For the text-containing cell, return its midpoint in [x, y] coordinate format. 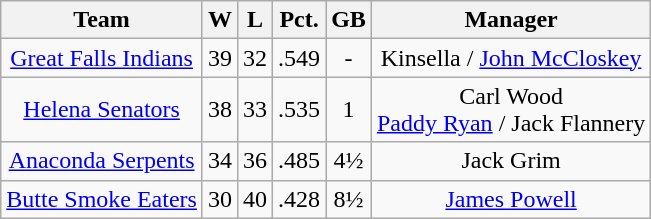
Jack Grim [510, 161]
Manager [510, 20]
GB [349, 20]
L [256, 20]
39 [220, 58]
W [220, 20]
Carl WoodPaddy Ryan / Jack Flannery [510, 110]
1 [349, 110]
.428 [300, 199]
30 [220, 199]
Great Falls Indians [102, 58]
- [349, 58]
Anaconda Serpents [102, 161]
40 [256, 199]
4½ [349, 161]
36 [256, 161]
.485 [300, 161]
Team [102, 20]
34 [220, 161]
Helena Senators [102, 110]
32 [256, 58]
.549 [300, 58]
33 [256, 110]
Butte Smoke Eaters [102, 199]
8½ [349, 199]
38 [220, 110]
.535 [300, 110]
Pct. [300, 20]
Kinsella / John McCloskey [510, 58]
James Powell [510, 199]
